Return the [x, y] coordinate for the center point of the cell that contains the specified text.  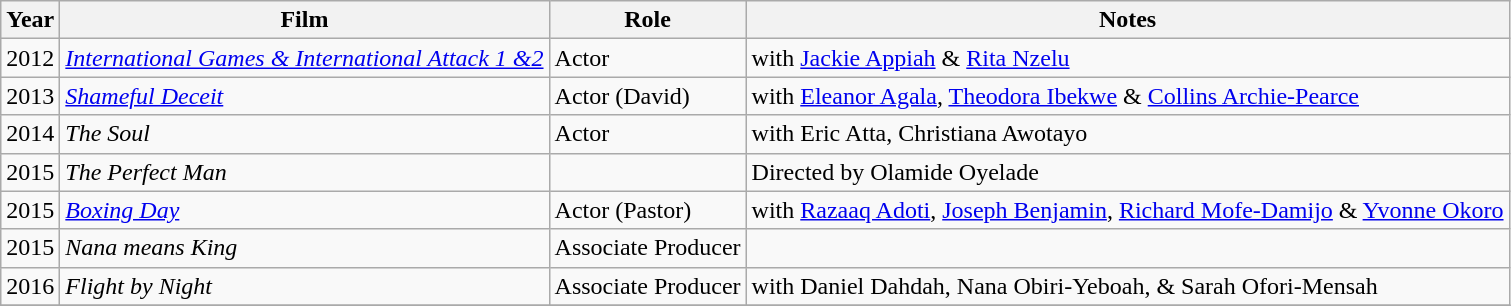
with Eric Atta, Christiana Awotayo [1128, 134]
Notes [1128, 20]
2014 [30, 134]
2012 [30, 58]
with Eleanor Agala, Theodora Ibekwe & Collins Archie-Pearce [1128, 96]
Shameful Deceit [304, 96]
2016 [30, 286]
The Perfect Man [304, 172]
Directed by Olamide Oyelade [1128, 172]
Actor (Pastor) [648, 210]
International Games & International Attack 1 &2 [304, 58]
with Razaaq Adoti, Joseph Benjamin, Richard Mofe-Damijo & Yvonne Okoro [1128, 210]
with Jackie Appiah & Rita Nzelu [1128, 58]
Nana means King [304, 248]
2013 [30, 96]
Actor (David) [648, 96]
Year [30, 20]
with Daniel Dahdah, Nana Obiri-Yeboah, & Sarah Ofori-Mensah [1128, 286]
Film [304, 20]
Flight by Night [304, 286]
Role [648, 20]
Boxing Day [304, 210]
The Soul [304, 134]
